Detect which cell encompasses the target text, then output its (X, Y) center coordinate. 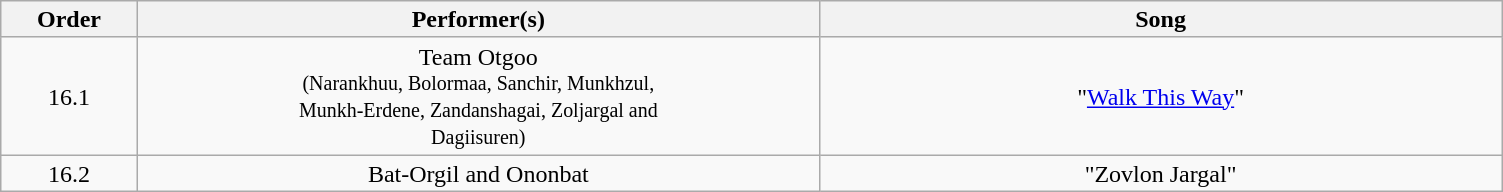
Bat-Orgil and Ononbat (478, 174)
Performer(s) (478, 20)
Order (69, 20)
16.1 (69, 96)
Song (1160, 20)
"Walk This Way" (1160, 96)
Team Otgoo(Narankhuu, Bolormaa, Sanchir, Munkhzul, Munkh-Erdene, Zandanshagai, Zoljargal and Dagiisuren) (478, 96)
16.2 (69, 174)
"Zovlon Jargal" (1160, 174)
